Determine the (x, y) coordinate at the center of the cell enclosing the given text.  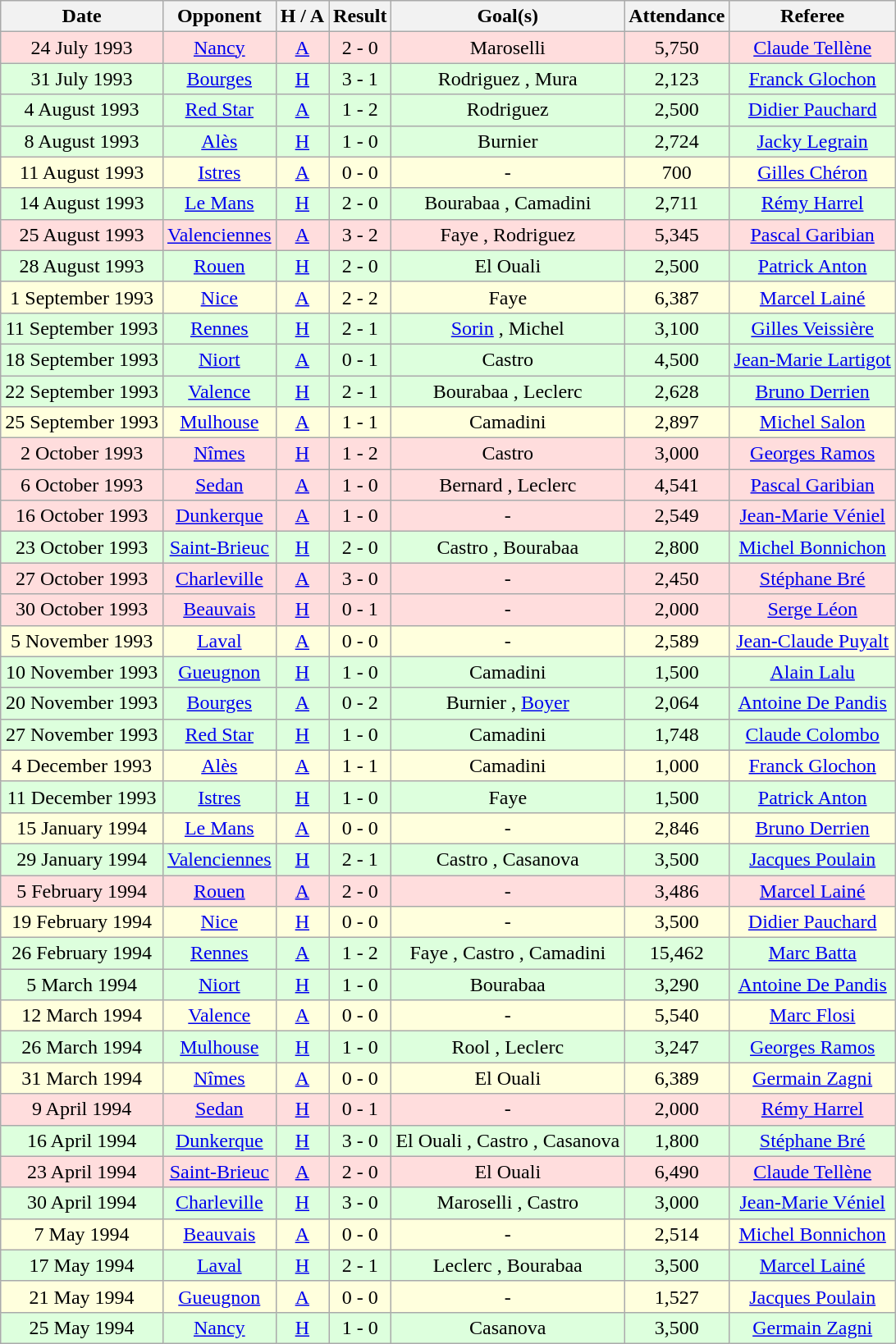
25 September 1993 (82, 423)
Claude Colombo (812, 734)
Sorin , Michel (508, 328)
30 October 1993 (82, 610)
Alain Lalu (812, 672)
2,724 (677, 141)
24 July 1993 (82, 48)
2,064 (677, 703)
21 May 1994 (82, 1296)
Faye , Castro , Camadini (508, 953)
10 November 1993 (82, 672)
Referee (812, 16)
3,290 (677, 985)
14 August 1993 (82, 203)
Faye , Rodriguez (508, 235)
6,389 (677, 1078)
18 September 1993 (82, 359)
26 March 1994 (82, 1047)
11 August 1993 (82, 172)
22 September 1993 (82, 391)
17 May 1994 (82, 1265)
5,345 (677, 235)
3 - 1 (360, 79)
6,490 (677, 1172)
Michel Salon (812, 423)
1,800 (677, 1141)
Result (360, 16)
2,711 (677, 203)
H / A (302, 16)
2,846 (677, 828)
2,450 (677, 578)
4 August 1993 (82, 110)
Maroselli (508, 48)
Leclerc , Bourabaa (508, 1265)
0 - 2 (360, 703)
3 - 2 (360, 235)
Marc Batta (812, 953)
9 April 1994 (82, 1109)
2,800 (677, 547)
27 November 1993 (82, 734)
11 December 1993 (82, 797)
Jean-Claude Puyalt (812, 641)
15,462 (677, 953)
30 April 1994 (82, 1203)
5,750 (677, 48)
Goal(s) (508, 16)
700 (677, 172)
2,123 (677, 79)
5 March 1994 (82, 985)
26 February 1994 (82, 953)
Casanova (508, 1328)
2,549 (677, 516)
Burnier (508, 141)
5 November 1993 (82, 641)
6,387 (677, 297)
2,628 (677, 391)
11 September 1993 (82, 328)
Gilles Veissière (812, 328)
Jean-Marie Lartigot (812, 359)
Rodriguez (508, 110)
25 May 1994 (82, 1328)
2,514 (677, 1234)
1,748 (677, 734)
El Ouali , Castro , Casanova (508, 1141)
28 August 1993 (82, 266)
Bernard , Leclerc (508, 485)
4 December 1993 (82, 766)
3,100 (677, 328)
5,540 (677, 1016)
31 July 1993 (82, 79)
8 August 1993 (82, 141)
Bourabaa , Camadini (508, 203)
Date (82, 16)
Burnier , Boyer (508, 703)
12 March 1994 (82, 1016)
2 - 2 (360, 297)
19 February 1994 (82, 922)
4,500 (677, 359)
2 October 1993 (82, 454)
Rodriguez , Mura (508, 79)
16 April 1994 (82, 1141)
Jacky Legrain (812, 141)
1 September 1993 (82, 297)
Castro , Bourabaa (508, 547)
29 January 1994 (82, 859)
7 May 1994 (82, 1234)
Bourabaa (508, 985)
23 April 1994 (82, 1172)
16 October 1993 (82, 516)
2,897 (677, 423)
Marc Flosi (812, 1016)
15 January 1994 (82, 828)
1,000 (677, 766)
Rool , Leclerc (508, 1047)
4,541 (677, 485)
3,247 (677, 1047)
31 March 1994 (82, 1078)
Castro , Casanova (508, 859)
25 August 1993 (82, 235)
27 October 1993 (82, 578)
Opponent (219, 16)
Attendance (677, 16)
Serge Léon (812, 610)
2,589 (677, 641)
3,486 (677, 890)
Bourabaa , Leclerc (508, 391)
Maroselli , Castro (508, 1203)
6 October 1993 (82, 485)
23 October 1993 (82, 547)
Gilles Chéron (812, 172)
1,527 (677, 1296)
20 November 1993 (82, 703)
5 February 1994 (82, 890)
